Return the (X, Y) coordinate for the center point of the cell that contains the specified text.  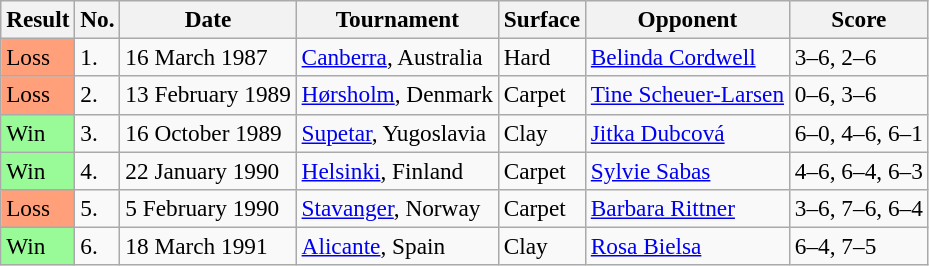
Date (208, 19)
4. (98, 170)
No. (98, 19)
Alicante, Spain (397, 246)
16 October 1989 (208, 133)
5 February 1990 (208, 208)
2. (98, 95)
0–6, 3–6 (858, 95)
Rosa Bielsa (687, 246)
16 March 1987 (208, 57)
Stavanger, Norway (397, 208)
Result (38, 19)
Supetar, Yugoslavia (397, 133)
Sylvie Sabas (687, 170)
6. (98, 246)
13 February 1989 (208, 95)
4–6, 6–4, 6–3 (858, 170)
22 January 1990 (208, 170)
Barbara Rittner (687, 208)
Tournament (397, 19)
Canberra, Australia (397, 57)
Opponent (687, 19)
5. (98, 208)
Tine Scheuer-Larsen (687, 95)
Belinda Cordwell (687, 57)
3. (98, 133)
6–0, 4–6, 6–1 (858, 133)
Helsinki, Finland (397, 170)
Hard (542, 57)
Surface (542, 19)
Jitka Dubcová (687, 133)
1. (98, 57)
Score (858, 19)
3–6, 7–6, 6–4 (858, 208)
Hørsholm, Denmark (397, 95)
6–4, 7–5 (858, 246)
3–6, 2–6 (858, 57)
18 March 1991 (208, 246)
